Detect which cell encompasses the target text, then output its (x, y) center coordinate. 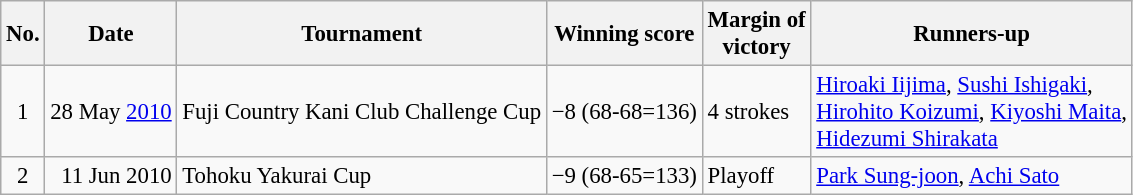
11 Jun 2010 (111, 176)
Playoff (756, 176)
Runners-up (972, 34)
Winning score (624, 34)
Park Sung-joon, Achi Sato (972, 176)
−8 (68-68=136) (624, 112)
4 strokes (756, 112)
2 (23, 176)
Hiroaki Iijima, Sushi Ishigaki, Hirohito Koizumi, Kiyoshi Maita, Hidezumi Shirakata (972, 112)
Tournament (362, 34)
Date (111, 34)
Tohoku Yakurai Cup (362, 176)
−9 (68-65=133) (624, 176)
Fuji Country Kani Club Challenge Cup (362, 112)
Margin ofvictory (756, 34)
1 (23, 112)
28 May 2010 (111, 112)
No. (23, 34)
